Determine the (X, Y) coordinate at the center of the cell enclosing the given text.  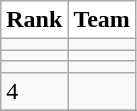
4 (34, 91)
Team (102, 20)
Rank (34, 20)
